Extract the [X, Y] coordinate from the center of the cell holding the provided text.  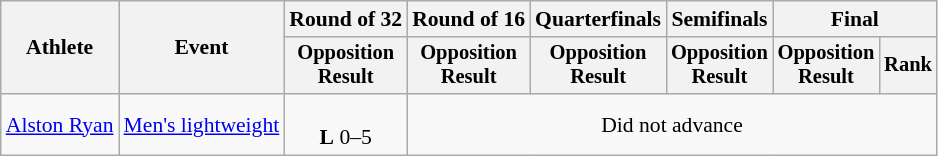
Men's lightweight [202, 124]
Semifinals [720, 19]
Rank [908, 66]
Round of 16 [468, 19]
Final [855, 19]
Event [202, 48]
Quarterfinals [598, 19]
Round of 32 [346, 19]
Did not advance [672, 124]
Athlete [60, 48]
L 0–5 [346, 124]
Alston Ryan [60, 124]
